For the text-containing cell, return its midpoint in [x, y] coordinate format. 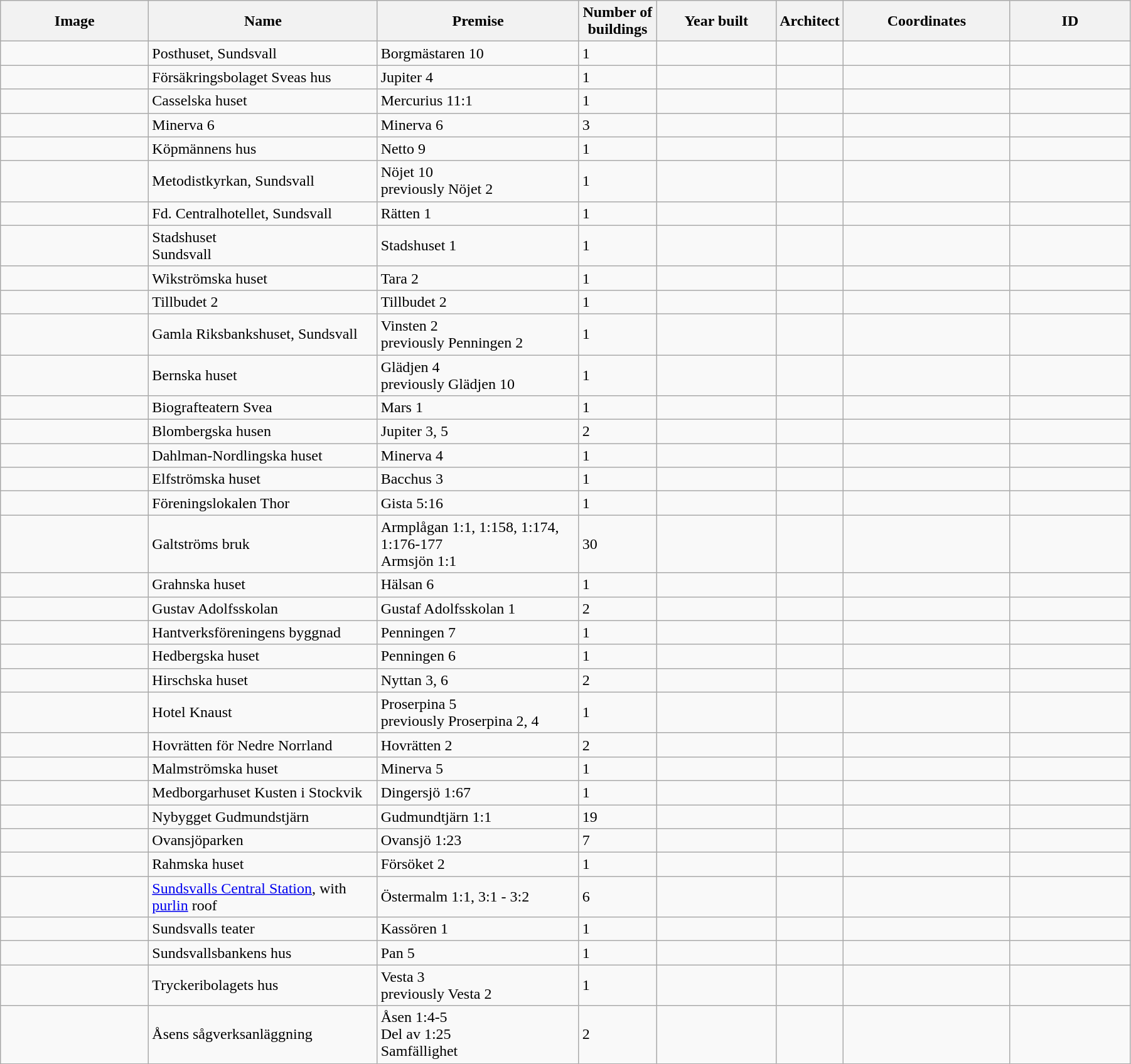
Penningen 6 [478, 656]
Åsens sågverksanläggning [263, 1035]
Proserpina 5previously Proserpina 2, 4 [478, 713]
Pan 5 [478, 953]
Elfströmska huset [263, 479]
ID [1069, 21]
Jupiter 4 [478, 77]
6 [618, 897]
Sundsvallsbankens hus [263, 953]
Minerva 4 [478, 455]
Köpmännens hus [263, 149]
Sundsvalls teater [263, 929]
Malmströmska huset [263, 769]
Tara 2 [478, 278]
StadshusetSundsvall [263, 246]
Armplågan 1:1, 1:158, 1:174, 1:176-177Armsjön 1:1 [478, 544]
Rahmska huset [263, 864]
Gustav Adolfsskolan [263, 609]
Hovrätten för Nedre Norrland [263, 745]
Architect [810, 21]
Stadshuset 1 [478, 246]
7 [618, 841]
Kassören 1 [478, 929]
Gustaf Adolfsskolan 1 [478, 609]
Bernska huset [263, 375]
Number ofbuildings [618, 21]
Östermalm 1:1, 3:1 - 3:2 [478, 897]
Nybygget Gudmundstjärn [263, 816]
Vinsten 2previously Penningen 2 [478, 334]
Casselska huset [263, 101]
Grahnska huset [263, 585]
Bacchus 3 [478, 479]
Ovansjö 1:23 [478, 841]
Ovansjöparken [263, 841]
Borgmästaren 10 [478, 53]
Mercurius 11:1 [478, 101]
Hotel Knaust [263, 713]
Hantverksföreningens byggnad [263, 632]
Coordinates [926, 21]
Sundsvalls Central Station, with purlin roof [263, 897]
Tryckeribolagets hus [263, 985]
Year built [717, 21]
Dahlman-Nordlingska huset [263, 455]
Hovrätten 2 [478, 745]
Försöket 2 [478, 864]
Premise [478, 21]
Vesta 3previously Vesta 2 [478, 985]
Fd. Centralhotellet, Sundsvall [263, 213]
Åsen 1:4-5Del av 1:25Samfällighet [478, 1035]
Medborgarhuset Kusten i Stockvik [263, 792]
Penningen 7 [478, 632]
Hälsan 6 [478, 585]
Gamla Riksbankshuset, Sundsvall [263, 334]
Försäkringsbolaget Sveas hus [263, 77]
Jupiter 3, 5 [478, 432]
Posthuset, Sundsvall [263, 53]
Nyttan 3, 6 [478, 680]
Biografteatern Svea [263, 408]
Netto 9 [478, 149]
30 [618, 544]
19 [618, 816]
Gudmundtjärn 1:1 [478, 816]
Galtströms bruk [263, 544]
Mars 1 [478, 408]
Wikströmska huset [263, 278]
Föreningslokalen Thor [263, 503]
Rätten 1 [478, 213]
Nöjet 10previously Nöjet 2 [478, 181]
3 [618, 125]
Glädjen 4previously Glädjen 10 [478, 375]
Blombergska husen [263, 432]
Hedbergska huset [263, 656]
Image [75, 21]
Metodistkyrkan, Sundsvall [263, 181]
Dingersjö 1:67 [478, 792]
Gista 5:16 [478, 503]
Hirschska huset [263, 680]
Minerva 5 [478, 769]
Name [263, 21]
